Provide the [x, y] coordinate of the cell's center where the given text is located.  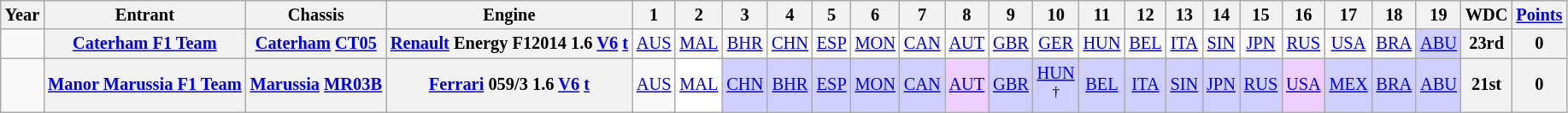
Caterham F1 Team [144, 44]
11 [1102, 15]
4 [790, 15]
Caterham CT05 [316, 44]
3 [745, 15]
Engine [509, 15]
1 [654, 15]
Marussia MR03B [316, 86]
10 [1056, 15]
Renault Energy F12014 1.6 V6 t [509, 44]
2 [699, 15]
19 [1439, 15]
GER [1056, 44]
Manor Marussia F1 Team [144, 86]
HUN [1102, 44]
5 [832, 15]
Entrant [144, 15]
23rd [1487, 44]
18 [1395, 15]
13 [1184, 15]
16 [1303, 15]
6 [875, 15]
21st [1487, 86]
8 [967, 15]
Chassis [316, 15]
15 [1261, 15]
HUN† [1056, 86]
Points [1539, 15]
7 [923, 15]
WDC [1487, 15]
14 [1221, 15]
12 [1145, 15]
MEX [1348, 86]
9 [1011, 15]
17 [1348, 15]
Ferrari 059/3 1.6 V6 t [509, 86]
Year [22, 15]
